Return (x, y) of the center of cell containing provided text 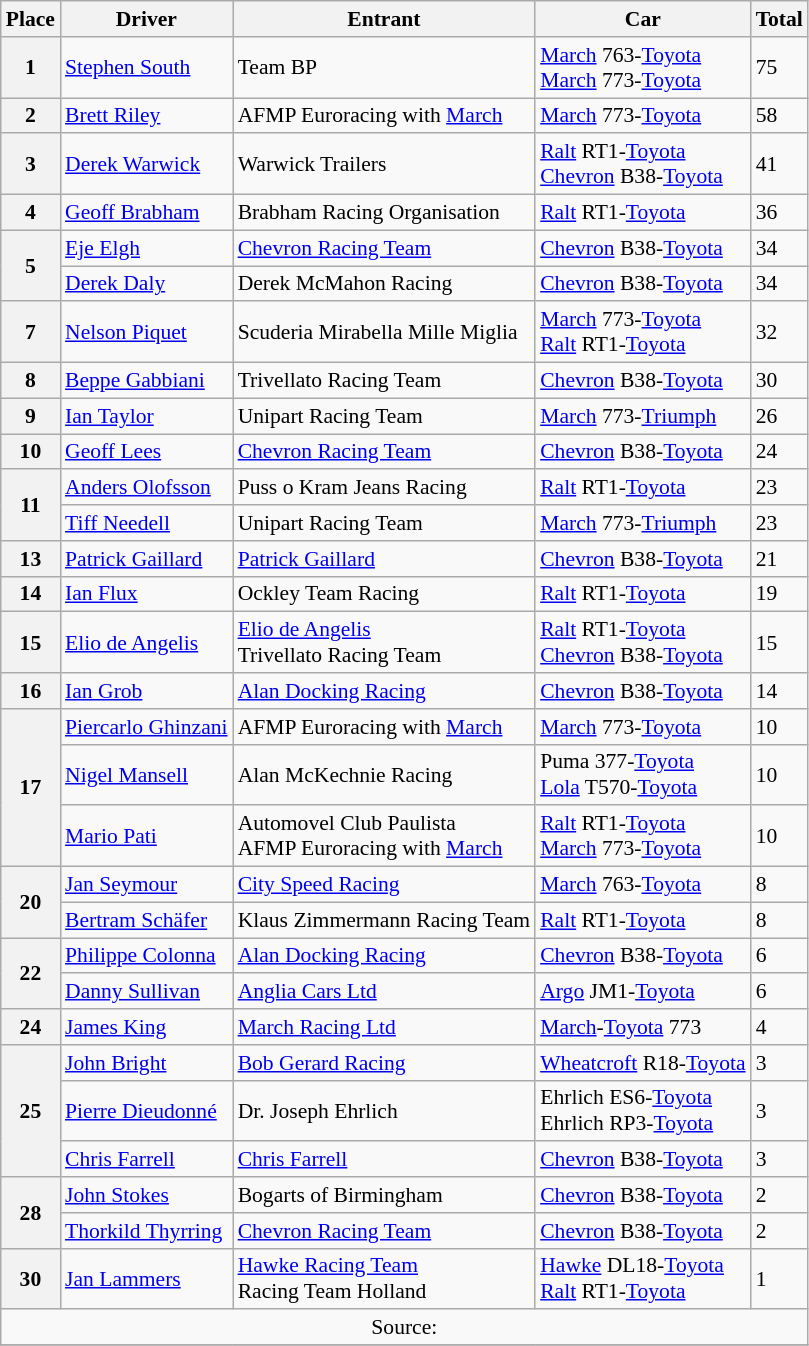
March 763-Toyota March 773-Toyota (642, 68)
13 (30, 559)
Trivellato Racing Team (384, 381)
March 773-ToyotaRalt RT1-Toyota (642, 332)
16 (30, 691)
Argo JM1-Toyota (642, 992)
Scuderia Mirabella Mille Miglia (384, 332)
Stephen South (146, 68)
Car (642, 19)
March 763-Toyota (642, 885)
Derek Warwick (146, 164)
Hawke DL18-Toyota Ralt RT1-Toyota (642, 1278)
Ehrlich ES6-ToyotaEhrlich RP3-Toyota (642, 1110)
25 (30, 1111)
36 (780, 213)
Ian Flux (146, 594)
28 (30, 1212)
Piercarlo Ghinzani (146, 727)
Bertram Schäfer (146, 920)
Beppe Gabbiani (146, 381)
Elio de Angelis (146, 642)
Brett Riley (146, 116)
Entrant (384, 19)
Puma 377-Toyota Lola T570-Toyota (642, 774)
Brabham Racing Organisation (384, 213)
Geoff Lees (146, 452)
75 (780, 68)
John Bright (146, 1063)
Klaus Zimmermann Racing Team (384, 920)
41 (780, 164)
32 (780, 332)
Bob Gerard Racing (384, 1063)
Danny Sullivan (146, 992)
7 (30, 332)
City Speed Racing (384, 885)
Dr. Joseph Ehrlich (384, 1110)
Anders Olofsson (146, 488)
John Stokes (146, 1195)
Anglia Cars Ltd (384, 992)
9 (30, 416)
Wheatcroft R18-Toyota (642, 1063)
Nigel Mansell (146, 774)
Pierre Dieudonné (146, 1110)
21 (780, 559)
James King (146, 1027)
19 (780, 594)
Team BP (384, 68)
Ralt RT1-Toyota March 773-Toyota (642, 836)
Source: (404, 1328)
Derek McMahon Racing (384, 284)
Elio de AngelisTrivellato Racing Team (384, 642)
Automovel Club PaulistaAFMP Euroracing with March (384, 836)
March Racing Ltd (384, 1027)
Mario Pati (146, 836)
Jan Seymour (146, 885)
58 (780, 116)
Total (780, 19)
Geoff Brabham (146, 213)
Eje Elgh (146, 248)
Ockley Team Racing (384, 594)
20 (30, 902)
22 (30, 974)
Philippe Colonna (146, 956)
Puss o Kram Jeans Racing (384, 488)
26 (780, 416)
Driver (146, 19)
Tiff Needell (146, 523)
Jan Lammers (146, 1278)
Warwick Trailers (384, 164)
Ian Taylor (146, 416)
Derek Daly (146, 284)
11 (30, 506)
March-Toyota 773 (642, 1027)
Ian Grob (146, 691)
Nelson Piquet (146, 332)
17 (30, 788)
Hawke Racing TeamRacing Team Holland (384, 1278)
Bogarts of Birmingham (384, 1195)
Place (30, 19)
Alan McKechnie Racing (384, 774)
5 (30, 266)
Thorkild Thyrring (146, 1231)
